Provide the (x, y) coordinate of the cell's center where the given text is located.  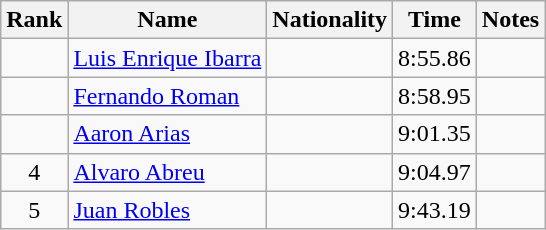
Alvaro Abreu (168, 172)
9:01.35 (435, 134)
Notes (510, 20)
8:55.86 (435, 58)
Name (168, 20)
9:04.97 (435, 172)
5 (34, 210)
4 (34, 172)
Rank (34, 20)
Nationality (330, 20)
Luis Enrique Ibarra (168, 58)
Fernando Roman (168, 96)
Juan Robles (168, 210)
9:43.19 (435, 210)
Time (435, 20)
8:58.95 (435, 96)
Aaron Arias (168, 134)
